Return [X, Y] of the center of cell containing provided text 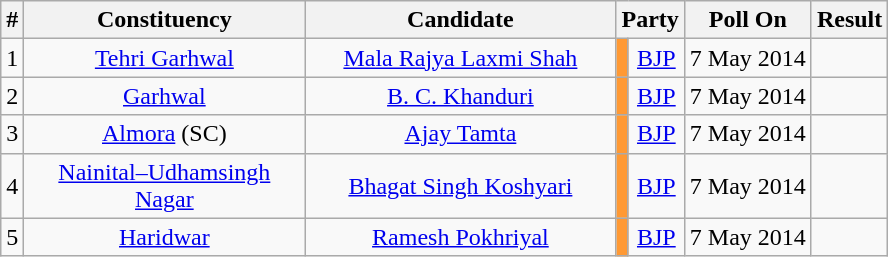
Bhagat Singh Koshyari [460, 186]
Garhwal [164, 96]
4 [12, 186]
5 [12, 237]
Result [849, 20]
Ramesh Pokhriyal [460, 237]
Constituency [164, 20]
Ajay Tamta [460, 134]
1 [12, 58]
Tehri Garhwal [164, 58]
Almora (SC) [164, 134]
2 [12, 96]
Candidate [460, 20]
3 [12, 134]
# [12, 20]
Haridwar [164, 237]
Mala Rajya Laxmi Shah [460, 58]
Nainital–Udhamsingh Nagar [164, 186]
B. C. Khanduri [460, 96]
Party [650, 20]
Poll On [748, 20]
